For the text-containing cell, return its midpoint in [X, Y] coordinate format. 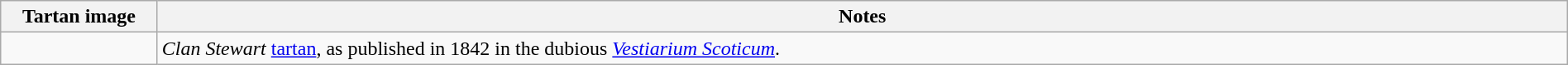
Tartan image [79, 17]
Notes [862, 17]
Clan Stewart tartan, as published in 1842 in the dubious Vestiarium Scoticum. [862, 48]
